Identify which cell holds the provided text, then report its [x, y] central coordinate. 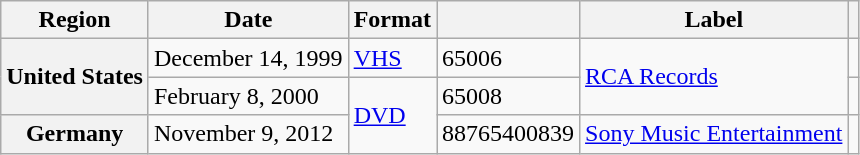
65006 [508, 58]
Format [392, 20]
88765400839 [508, 134]
Label [714, 20]
RCA Records [714, 77]
65008 [508, 96]
United States [75, 77]
DVD [392, 115]
December 14, 1999 [248, 58]
Region [75, 20]
February 8, 2000 [248, 96]
Date [248, 20]
November 9, 2012 [248, 134]
VHS [392, 58]
Germany [75, 134]
Sony Music Entertainment [714, 134]
